From the cell containing the given text, extract its center point as [X, Y] coordinate. 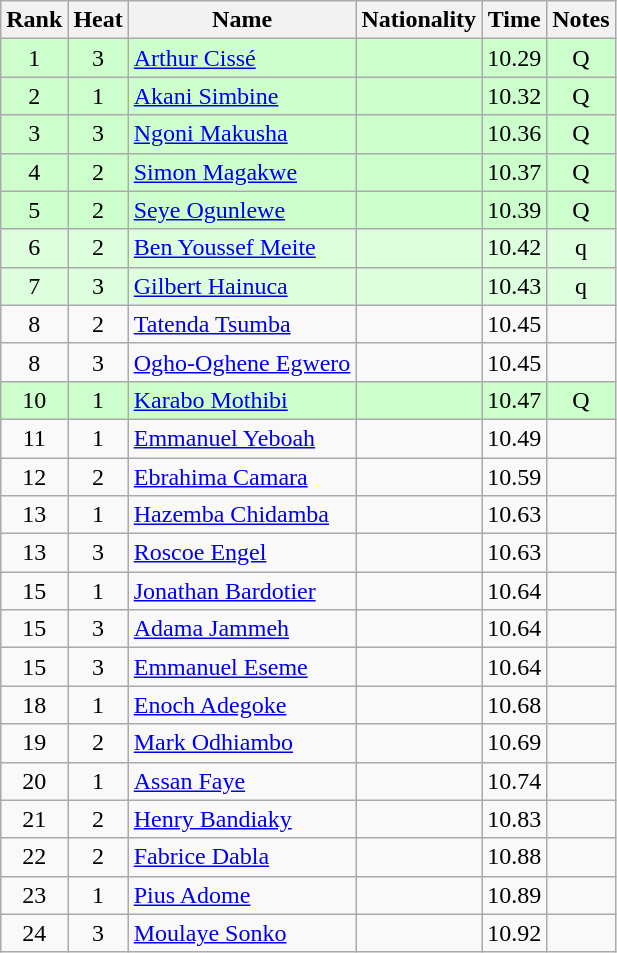
10.32 [514, 96]
7 [34, 286]
Notes [581, 20]
Enoch Adegoke [242, 705]
Seye Ogunlewe [242, 210]
Mark Odhiambo [242, 743]
21 [34, 819]
Ngoni Makusha [242, 134]
20 [34, 781]
Time [514, 20]
10.29 [514, 58]
10.92 [514, 933]
11 [34, 438]
10.43 [514, 286]
5 [34, 210]
Adama Jammeh [242, 629]
Arthur Cissé [242, 58]
Emmanuel Yeboah [242, 438]
23 [34, 895]
Rank [34, 20]
10.39 [514, 210]
Pius Adome [242, 895]
Roscoe Engel [242, 553]
10.68 [514, 705]
18 [34, 705]
10.69 [514, 743]
Henry Bandiaky [242, 819]
Simon Magakwe [242, 172]
Assan Faye [242, 781]
10.49 [514, 438]
Nationality [419, 20]
6 [34, 248]
Jonathan Bardotier [242, 591]
Tatenda Tsumba [242, 324]
10.59 [514, 477]
10.42 [514, 248]
Gilbert Hainuca [242, 286]
Ben Youssef Meite [242, 248]
10.83 [514, 819]
Name [242, 20]
24 [34, 933]
Fabrice Dabla [242, 857]
10.88 [514, 857]
12 [34, 477]
Ebrahima Camara [242, 477]
Ogho-Oghene Egwero [242, 362]
10 [34, 400]
22 [34, 857]
10.89 [514, 895]
Moulaye Sonko [242, 933]
19 [34, 743]
Karabo Mothibi [242, 400]
10.36 [514, 134]
4 [34, 172]
10.37 [514, 172]
10.47 [514, 400]
Akani Simbine [242, 96]
Emmanuel Eseme [242, 667]
10.74 [514, 781]
Heat [98, 20]
Hazemba Chidamba [242, 515]
